Search for the cell housing the specified text and yield its (X, Y) center coordinate. 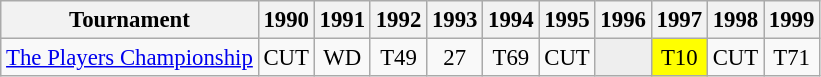
1994 (511, 20)
1992 (398, 20)
WD (342, 58)
27 (455, 58)
T49 (398, 58)
T10 (679, 58)
T69 (511, 58)
Tournament (130, 20)
1993 (455, 20)
1996 (623, 20)
1995 (567, 20)
1990 (286, 20)
1998 (735, 20)
The Players Championship (130, 58)
T71 (792, 58)
1991 (342, 20)
1999 (792, 20)
1997 (679, 20)
